Determine the (x, y) coordinate at the center of the cell enclosing the given text.  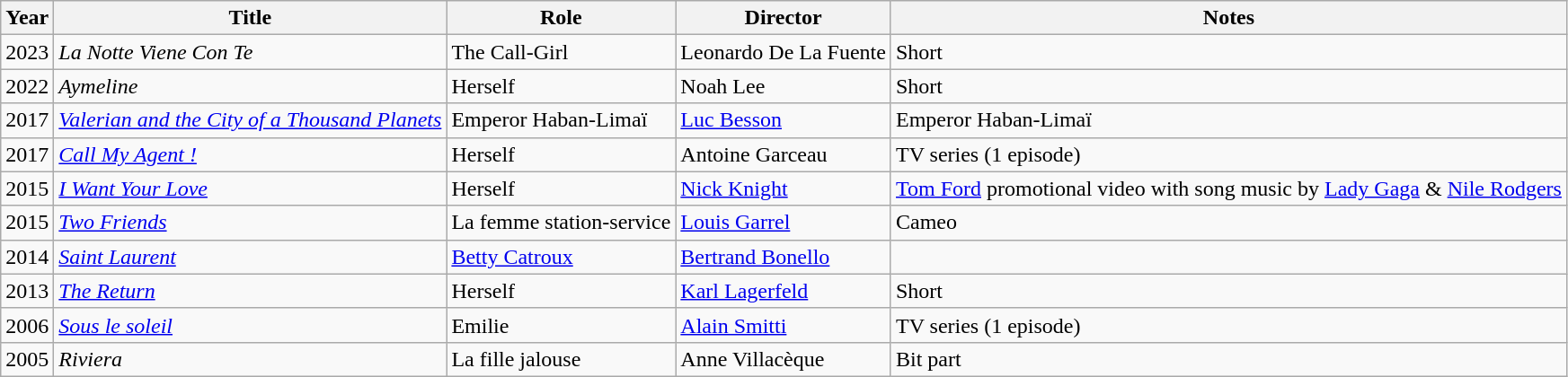
Nick Knight (784, 188)
2014 (27, 257)
Betty Catroux (561, 257)
The Call-Girl (561, 52)
Karl Lagerfeld (784, 291)
2022 (27, 86)
Valerian and the City of a Thousand Planets (250, 120)
Tom Ford promotional video with song music by Lady Gaga & Nile Rodgers (1228, 188)
Emilie (561, 325)
Louis Garrel (784, 223)
Two Friends (250, 223)
Aymeline (250, 86)
2023 (27, 52)
Director (784, 18)
2005 (27, 359)
Year (27, 18)
Role (561, 18)
La fille jalouse (561, 359)
Alain Smitti (784, 325)
Bit part (1228, 359)
Title (250, 18)
Leonardo De La Fuente (784, 52)
Saint Laurent (250, 257)
2006 (27, 325)
Antoine Garceau (784, 154)
Anne Villacèque (784, 359)
Luc Besson (784, 120)
Bertrand Bonello (784, 257)
Sous le soleil (250, 325)
2013 (27, 291)
La Notte Viene Con Te (250, 52)
The Return (250, 291)
Notes (1228, 18)
La femme station-service (561, 223)
Riviera (250, 359)
Noah Lee (784, 86)
I Want Your Love (250, 188)
Cameo (1228, 223)
Call My Agent ! (250, 154)
